Search for the cell housing the specified text and yield its (X, Y) center coordinate. 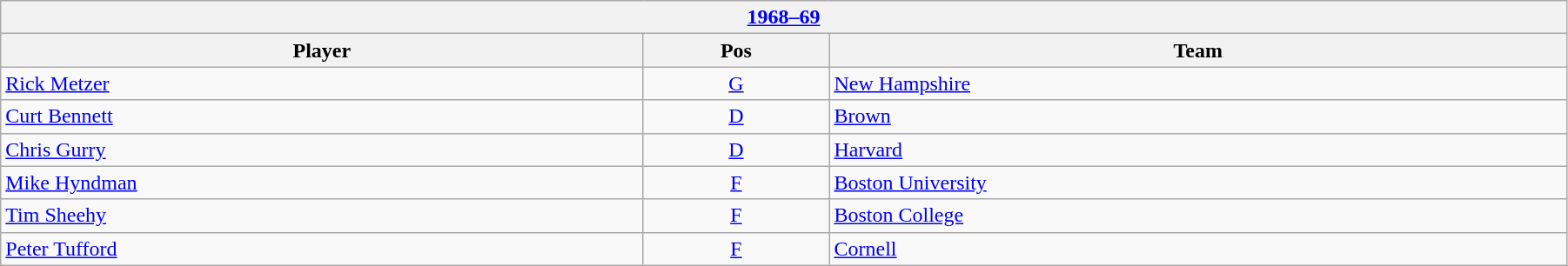
Boston College (1198, 216)
Brown (1198, 116)
Peter Tufford (322, 249)
Curt Bennett (322, 116)
Team (1198, 50)
New Hampshire (1198, 83)
G (736, 83)
1968–69 (784, 17)
Mike Hyndman (322, 183)
Cornell (1198, 249)
Tim Sheehy (322, 216)
Rick Metzer (322, 83)
Pos (736, 50)
Player (322, 50)
Harvard (1198, 150)
Chris Gurry (322, 150)
Boston University (1198, 183)
